Return (X, Y) of the center of cell containing provided text 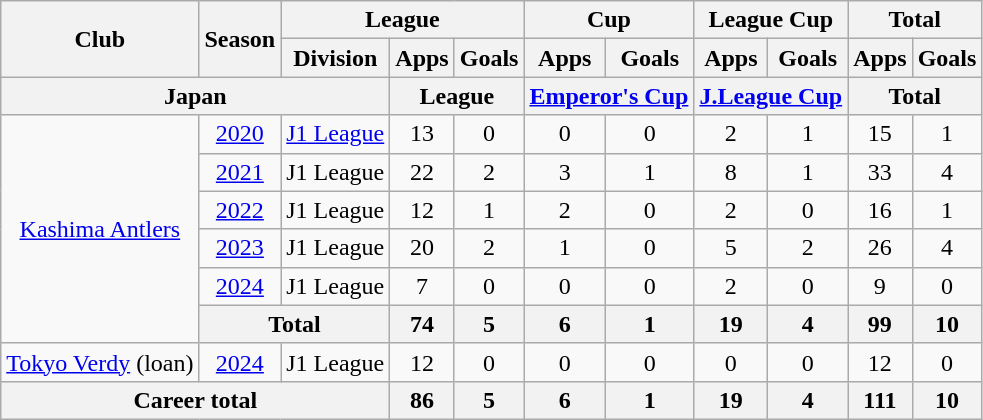
26 (880, 248)
16 (880, 210)
Kashima Antlers (100, 229)
2020 (240, 134)
13 (422, 134)
J.League Cup (771, 96)
86 (422, 400)
2022 (240, 210)
99 (880, 324)
3 (565, 172)
9 (880, 286)
Japan (196, 96)
Club (100, 39)
2023 (240, 248)
22 (422, 172)
League Cup (771, 20)
Season (240, 39)
Cup (609, 20)
Tokyo Verdy (loan) (100, 362)
8 (731, 172)
Career total (196, 400)
111 (880, 400)
2021 (240, 172)
33 (880, 172)
7 (422, 286)
74 (422, 324)
15 (880, 134)
Division (336, 58)
Emperor's Cup (609, 96)
20 (422, 248)
